Output the [x, y] coordinate of the center of the cell containing the given text.  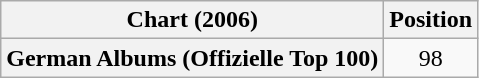
German Albums (Offizielle Top 100) [192, 58]
98 [431, 58]
Position [431, 20]
Chart (2006) [192, 20]
